Pinpoint the cell where the given text exists, returning its [X, Y] midpoint coordinate. 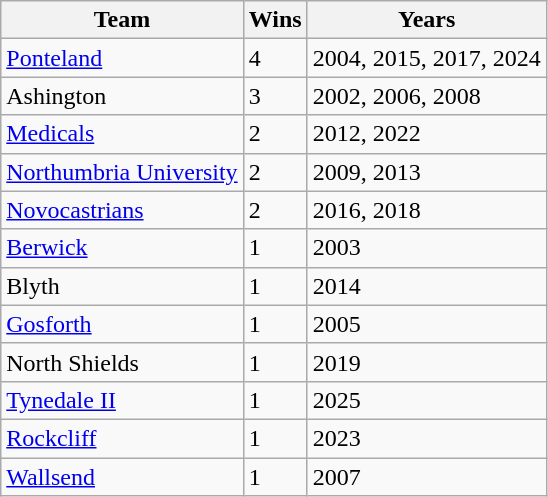
North Shields [122, 362]
4 [275, 58]
Northumbria University [122, 172]
Ponteland [122, 58]
Ashington [122, 96]
Berwick [122, 248]
Wallsend [122, 477]
2019 [426, 362]
Blyth [122, 286]
Rockcliff [122, 438]
Tynedale II [122, 400]
2002, 2006, 2008 [426, 96]
2014 [426, 286]
2016, 2018 [426, 210]
Gosforth [122, 324]
3 [275, 96]
Wins [275, 20]
2007 [426, 477]
2025 [426, 400]
2005 [426, 324]
Medicals [122, 134]
2003 [426, 248]
2023 [426, 438]
Team [122, 20]
Novocastrians [122, 210]
2009, 2013 [426, 172]
2004, 2015, 2017, 2024 [426, 58]
2012, 2022 [426, 134]
Years [426, 20]
